Scan for the cell matching the given text and deliver its (X, Y) coordinate at center. 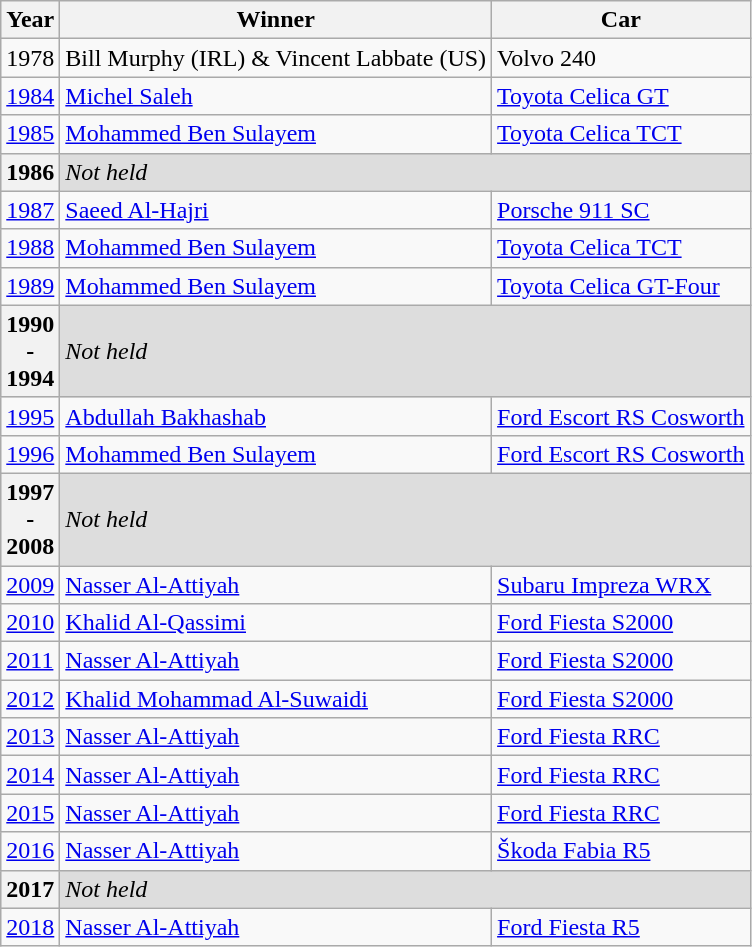
Winner (276, 20)
Car (621, 20)
1996 (30, 454)
Porsche 911 SC (621, 210)
Subaru Impreza WRX (621, 585)
2011 (30, 661)
2010 (30, 623)
Michel Saleh (276, 96)
1985 (30, 134)
2017 (30, 889)
Abdullah Bakhashab (276, 416)
2012 (30, 699)
1987 (30, 210)
2014 (30, 775)
Ford Fiesta R5 (621, 927)
Khalid Mohammad Al-Suwaidi (276, 699)
2018 (30, 927)
2016 (30, 851)
Toyota Celica GT (621, 96)
2009 (30, 585)
1989 (30, 286)
1978 (30, 58)
Year (30, 20)
Toyota Celica GT-Four (621, 286)
2015 (30, 813)
Saeed Al-Hajri (276, 210)
Bill Murphy (IRL) & Vincent Labbate (US) (276, 58)
1984 (30, 96)
2013 (30, 737)
Škoda Fabia R5 (621, 851)
Khalid Al-Qassimi (276, 623)
1986 (30, 172)
1997-2008 (30, 519)
1988 (30, 248)
1990-1994 (30, 351)
Volvo 240 (621, 58)
1995 (30, 416)
